Scan for the cell matching the given text and deliver its [x, y] coordinate at center. 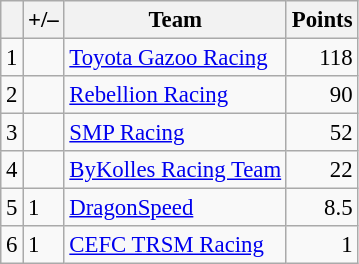
Toyota Gazoo Racing [175, 58]
6 [12, 245]
Team [175, 20]
3 [12, 133]
8.5 [322, 208]
CEFC TRSM Racing [175, 245]
2 [12, 95]
ByKolles Racing Team [175, 170]
SMP Racing [175, 133]
22 [322, 170]
Points [322, 20]
90 [322, 95]
DragonSpeed [175, 208]
+/– [44, 20]
52 [322, 133]
5 [12, 208]
Rebellion Racing [175, 95]
118 [322, 58]
4 [12, 170]
